Return the (X, Y) coordinate for the center point of the cell that contains the specified text.  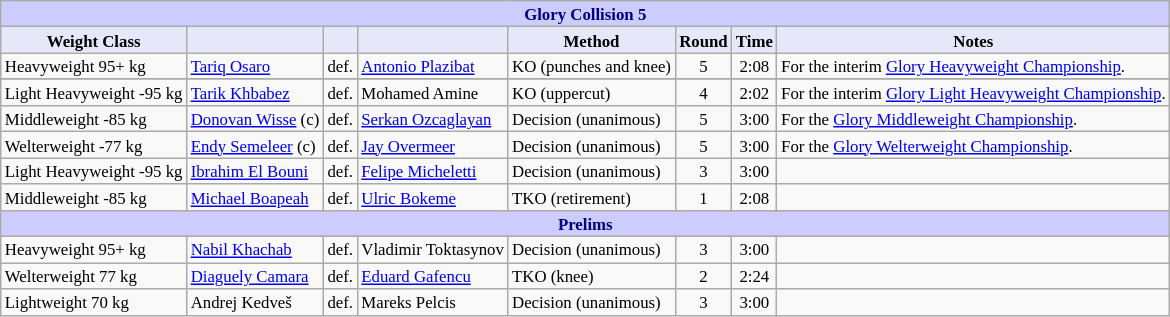
Tariq Osaro (256, 66)
Michael Boapeah (256, 197)
Tarik Khbabez (256, 93)
KO (uppercut) (592, 93)
For the interim Glory Light Heavyweight Championship. (974, 93)
Nabil Khachab (256, 250)
For the interim Glory Heavyweight Championship. (974, 66)
4 (704, 93)
Welterweight 77 kg (94, 276)
Welterweight -77 kg (94, 145)
Round (704, 40)
Andrej Kedveš (256, 302)
Glory Collision 5 (586, 14)
Ibrahim El Bouni (256, 171)
Notes (974, 40)
Mareks Pelcis (432, 302)
Ulric Bokeme (432, 197)
Mohamed Amine (432, 93)
2 (704, 276)
Serkan Ozcaglayan (432, 119)
Jay Overmeer (432, 145)
Felipe Micheletti (432, 171)
TKO (knee) (592, 276)
Endy Semeleer (c) (256, 145)
Prelims (586, 224)
Antonio Plazibat (432, 66)
Method (592, 40)
2:24 (754, 276)
For the Glory Welterweight Championship. (974, 145)
Lightweight 70 kg (94, 302)
Donovan Wisse (c) (256, 119)
Weight Class (94, 40)
KO (punches and knee) (592, 66)
For the Glory Middleweight Championship. (974, 119)
2:02 (754, 93)
Vladimir Toktasynov (432, 250)
Eduard Gafencu (432, 276)
TKO (retirement) (592, 197)
Diaguely Camara (256, 276)
Time (754, 40)
1 (704, 197)
